Identify which cell holds the provided text, then report its (x, y) central coordinate. 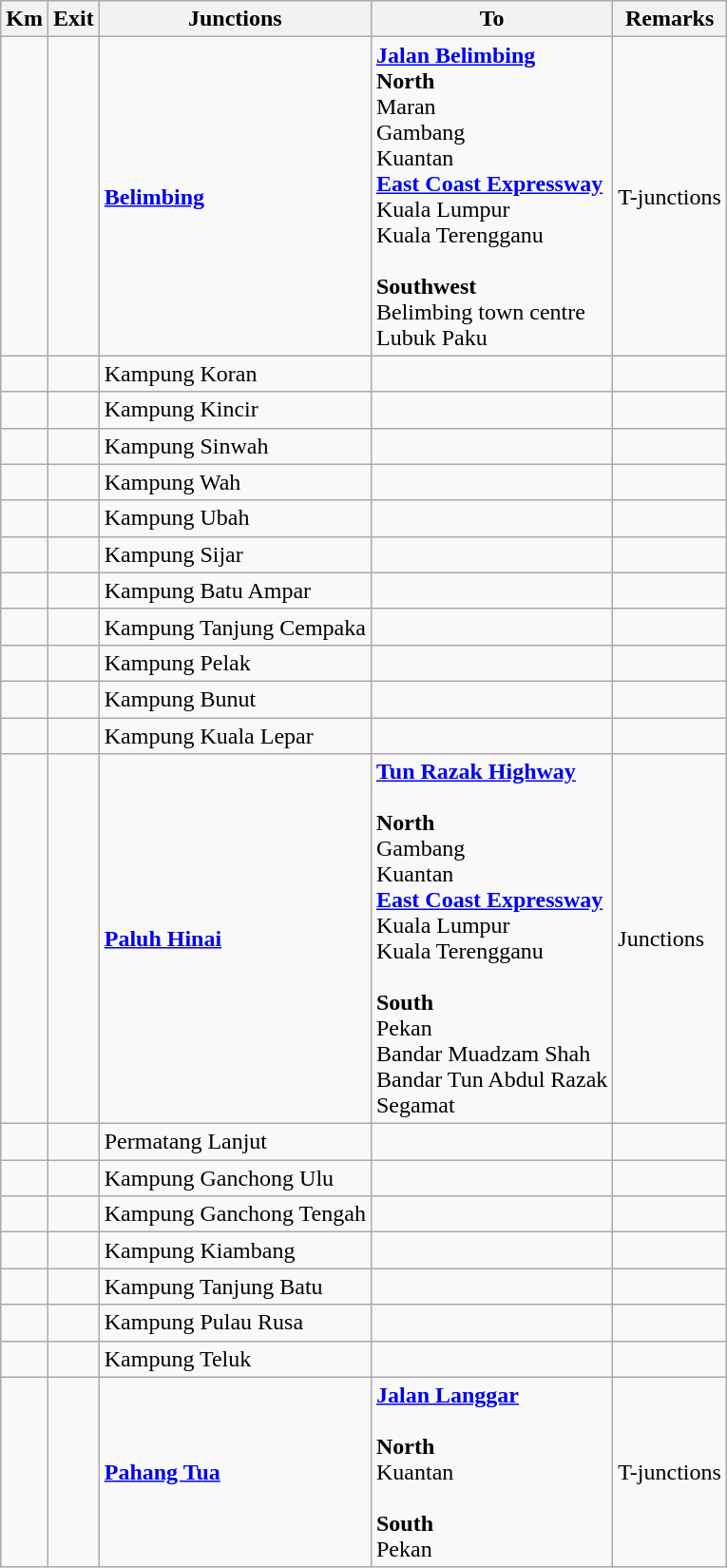
Kampung Koran (235, 374)
Kampung Kuala Lepar (235, 735)
Kampung Batu Ampar (235, 590)
Kampung Kiambang (235, 1250)
Kampung Pelak (235, 663)
Pahang Tua (235, 1472)
Remarks (670, 19)
Kampung Bunut (235, 699)
Jalan BelimbingNorth Maran Gambang Kuantan East Coast ExpresswayKuala LumpurKuala TerengganuSouthwestBelimbing town centreLubuk Paku (491, 196)
Kampung Ganchong Ulu (235, 1178)
Kampung Sijar (235, 554)
Kampung Wah (235, 482)
Kampung Kincir (235, 410)
Exit (73, 19)
Tun Razak HighwayNorthGambangKuantan East Coast ExpresswayKuala LumpurKuala TerengganuSouth PekanBandar Muadzam ShahBandar Tun Abdul RazakSegamat (491, 939)
Permatang Lanjut (235, 1142)
Kampung Ganchong Tengah (235, 1214)
Kampung Ubah (235, 518)
Paluh Hinai (235, 939)
Belimbing (235, 196)
Kampung Teluk (235, 1359)
Kampung Tanjung Cempaka (235, 627)
Kampung Sinwah (235, 446)
To (491, 19)
Jalan LanggarNorth KuantanSouth Pekan (491, 1472)
Kampung Tanjung Batu (235, 1287)
Km (25, 19)
Kampung Pulau Rusa (235, 1323)
